Pinpoint the cell where the given text exists, returning its [x, y] midpoint coordinate. 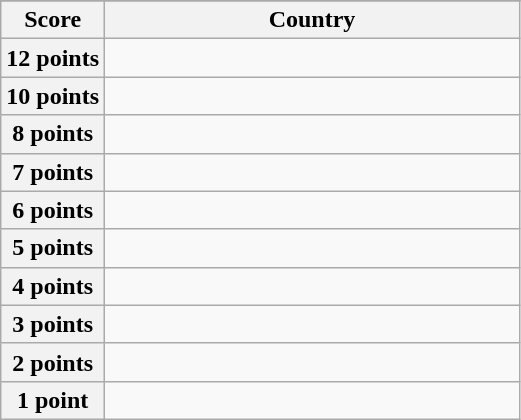
7 points [53, 172]
2 points [53, 362]
Score [53, 20]
4 points [53, 286]
8 points [53, 134]
5 points [53, 248]
1 point [53, 400]
6 points [53, 210]
12 points [53, 58]
10 points [53, 96]
3 points [53, 324]
Country [312, 20]
